Return the [x, y] coordinate for the center point of the cell that contains the specified text.  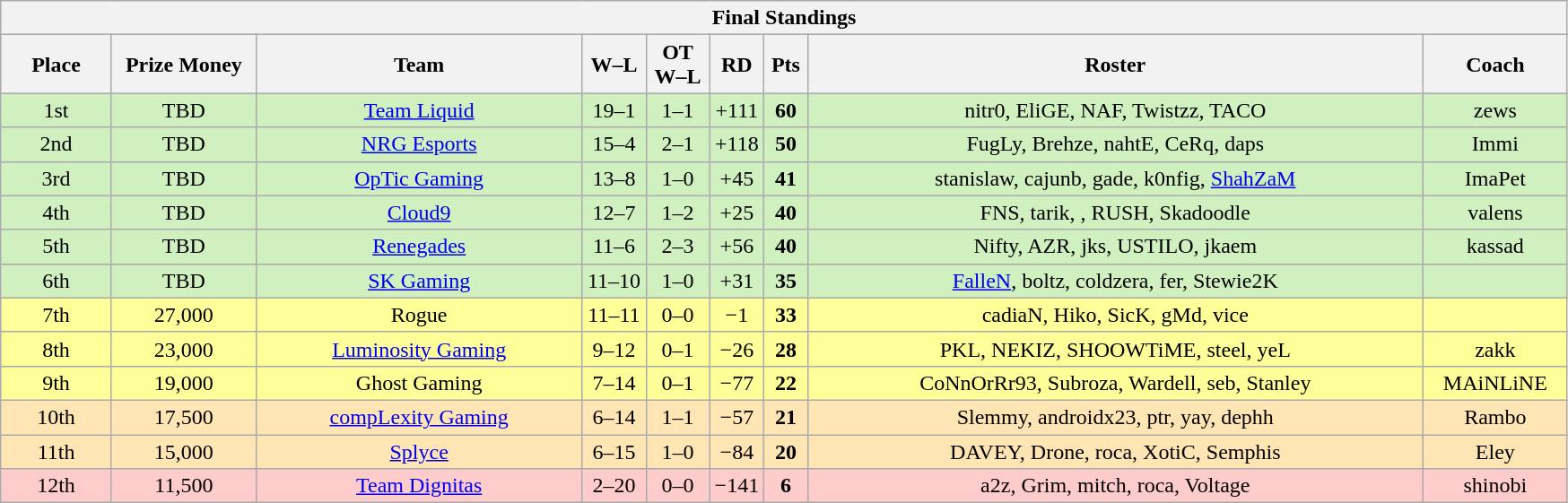
−84 [737, 451]
RD [737, 65]
MAiNLiNE [1494, 383]
10th [57, 417]
12th [57, 486]
W–L [614, 65]
zakk [1494, 349]
2nd [57, 144]
Rogue [419, 315]
CoNnOrRr93, Subroza, Wardell, seb, Stanley [1115, 383]
Team Liquid [419, 110]
Place [57, 65]
1st [57, 110]
kassad [1494, 247]
Team Dignitas [419, 486]
Final Standings [784, 18]
cadiaN, Hiko, SicK, gMd, vice [1115, 315]
−1 [737, 315]
35 [786, 281]
27,000 [183, 315]
Ghost Gaming [419, 383]
+56 [737, 247]
OTW–L [678, 65]
6–14 [614, 417]
41 [786, 178]
8th [57, 349]
valens [1494, 212]
15,000 [183, 451]
20 [786, 451]
+118 [737, 144]
ImaPet [1494, 178]
Coach [1494, 65]
Renegades [419, 247]
+45 [737, 178]
13–8 [614, 178]
FalleN, boltz, coldzera, fer, Stewie2K [1115, 281]
compLexity Gaming [419, 417]
−57 [737, 417]
Roster [1115, 65]
shinobi [1494, 486]
Prize Money [183, 65]
11–11 [614, 315]
33 [786, 315]
2–3 [678, 247]
+111 [737, 110]
Team [419, 65]
Nifty, AZR, jks, USTILO, jkaem [1115, 247]
+31 [737, 281]
11th [57, 451]
Splyce [419, 451]
17,500 [183, 417]
19–1 [614, 110]
OpTic Gaming [419, 178]
2–1 [678, 144]
−26 [737, 349]
Pts [786, 65]
zews [1494, 110]
nitr0, EliGE, NAF, Twistzz, TACO [1115, 110]
−141 [737, 486]
11,500 [183, 486]
11–10 [614, 281]
PKL, NEKIZ, SHOOWTiME, steel, yeL [1115, 349]
3rd [57, 178]
7–14 [614, 383]
11–6 [614, 247]
Luminosity Gaming [419, 349]
21 [786, 417]
7th [57, 315]
6 [786, 486]
1–2 [678, 212]
Cloud9 [419, 212]
2–20 [614, 486]
a2z, Grim, mitch, roca, Voltage [1115, 486]
15–4 [614, 144]
+25 [737, 212]
FNS, tarik, , RUSH, Skadoodle [1115, 212]
6–15 [614, 451]
50 [786, 144]
4th [57, 212]
−77 [737, 383]
22 [786, 383]
19,000 [183, 383]
stanislaw, cajunb, gade, k0nfig, ShahZaM [1115, 178]
5th [57, 247]
28 [786, 349]
SK Gaming [419, 281]
Eley [1494, 451]
Rambo [1494, 417]
Immi [1494, 144]
6th [57, 281]
23,000 [183, 349]
60 [786, 110]
FugLy, Brehze, nahtE, CeRq, daps [1115, 144]
12–7 [614, 212]
NRG Esports [419, 144]
9–12 [614, 349]
Slemmy, androidx23, ptr, yay, dephh [1115, 417]
DAVEY, Drone, roca, XotiC, Semphis [1115, 451]
9th [57, 383]
